Capture the cell that displays the provided text and extract its (x, y) central coordinate. 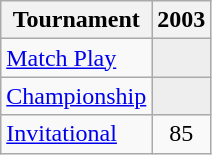
Invitational (76, 134)
2003 (182, 20)
Tournament (76, 20)
Championship (76, 96)
85 (182, 134)
Match Play (76, 58)
